Extract the [X, Y] coordinate from the center of the cell holding the provided text.  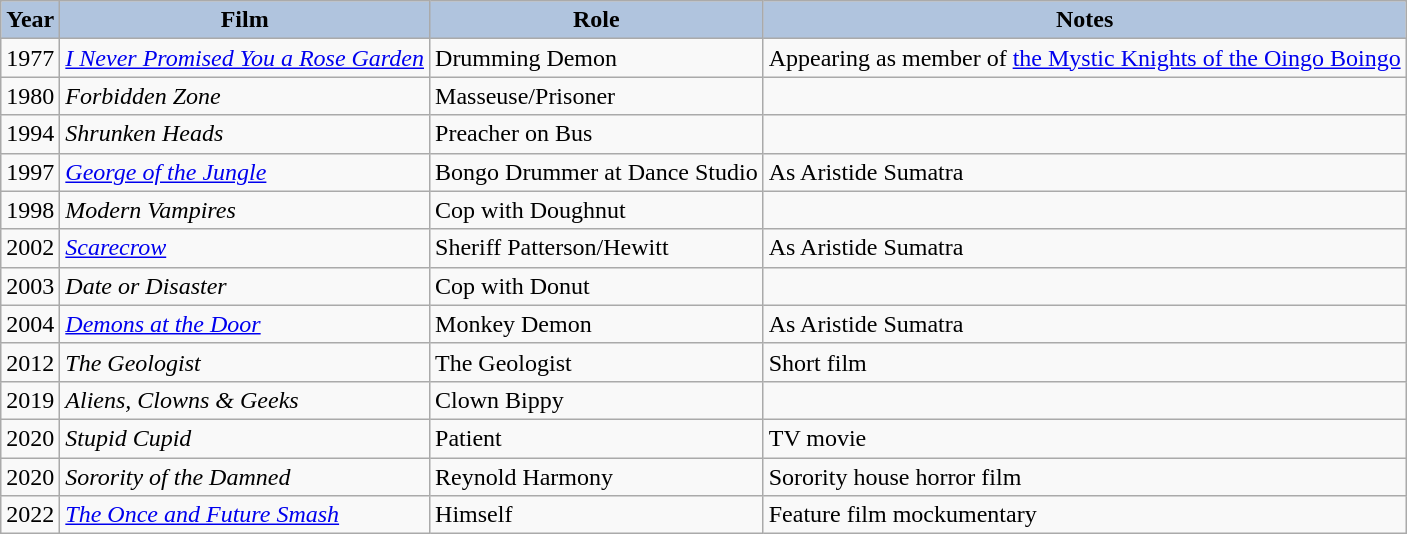
Patient [597, 438]
Sheriff Patterson/Hewitt [597, 248]
2004 [30, 324]
Himself [597, 515]
Drumming Demon [597, 58]
TV movie [1084, 438]
Forbidden Zone [245, 96]
Sorority of the Damned [245, 477]
Role [597, 20]
Stupid Cupid [245, 438]
1997 [30, 172]
1977 [30, 58]
Sorority house horror film [1084, 477]
Bongo Drummer at Dance Studio [597, 172]
Notes [1084, 20]
2003 [30, 286]
1980 [30, 96]
Cop with Donut [597, 286]
Feature film mockumentary [1084, 515]
The Once and Future Smash [245, 515]
Cop with Doughnut [597, 210]
Date or Disaster [245, 286]
I Never Promised You a Rose Garden [245, 58]
Scarecrow [245, 248]
Clown Bippy [597, 400]
Modern Vampires [245, 210]
Preacher on Bus [597, 134]
2019 [30, 400]
2012 [30, 362]
Shrunken Heads [245, 134]
George of the Jungle [245, 172]
Year [30, 20]
2002 [30, 248]
Short film [1084, 362]
Masseuse/Prisoner [597, 96]
Demons at the Door [245, 324]
Appearing as member of the Mystic Knights of the Oingo Boingo [1084, 58]
Reynold Harmony [597, 477]
1998 [30, 210]
Film [245, 20]
1994 [30, 134]
2022 [30, 515]
Monkey Demon [597, 324]
Aliens, Clowns & Geeks [245, 400]
